Identify which cell holds the provided text, then report its (x, y) central coordinate. 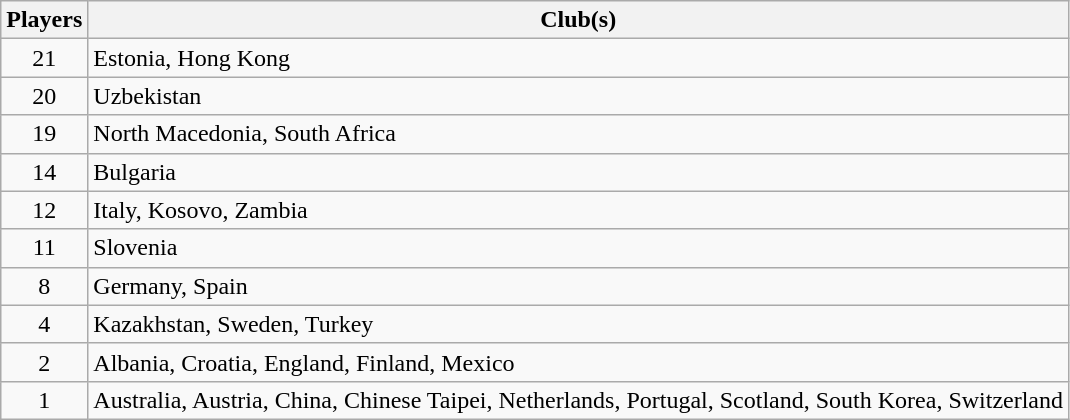
Estonia, Hong Kong (578, 58)
1 (44, 400)
4 (44, 324)
Slovenia (578, 248)
North Macedonia, South Africa (578, 134)
Germany, Spain (578, 286)
Australia, Austria, China, Chinese Taipei, Netherlands, Portugal, Scotland, South Korea, Switzerland (578, 400)
Bulgaria (578, 172)
11 (44, 248)
21 (44, 58)
19 (44, 134)
2 (44, 362)
Uzbekistan (578, 96)
12 (44, 210)
20 (44, 96)
8 (44, 286)
Italy, Kosovo, Zambia (578, 210)
Kazakhstan, Sweden, Turkey (578, 324)
14 (44, 172)
Players (44, 20)
Albania, Croatia, England, Finland, Mexico (578, 362)
Club(s) (578, 20)
